Find where the given text appears and provide that cell's center as (X, Y) coordinate. 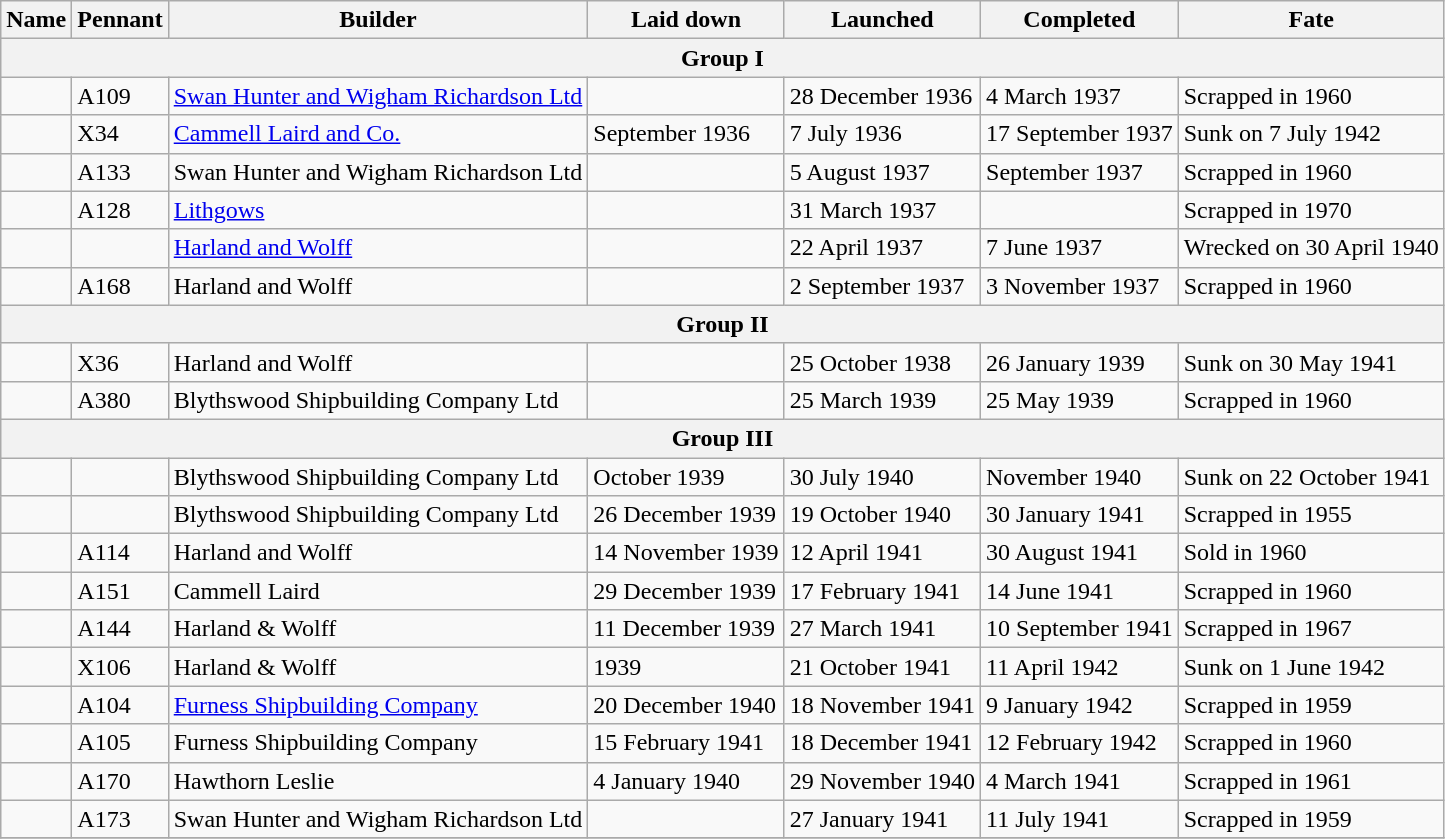
3 November 1937 (1080, 286)
30 August 1941 (1080, 553)
Group III (722, 438)
October 1939 (686, 477)
12 February 1942 (1080, 743)
Scrapped in 1961 (1311, 781)
A144 (120, 629)
A128 (120, 210)
Sunk on 7 July 1942 (1311, 134)
31 March 1937 (882, 210)
9 January 1942 (1080, 705)
5 August 1937 (882, 172)
30 January 1941 (1080, 515)
25 May 1939 (1080, 400)
4 March 1937 (1080, 96)
Cammell Laird (378, 591)
A105 (120, 743)
Sold in 1960 (1311, 553)
Pennant (120, 20)
A151 (120, 591)
7 June 1937 (1080, 248)
A173 (120, 819)
14 November 1939 (686, 553)
7 July 1936 (882, 134)
11 April 1942 (1080, 667)
18 December 1941 (882, 743)
A104 (120, 705)
11 July 1941 (1080, 819)
27 March 1941 (882, 629)
X34 (120, 134)
27 January 1941 (882, 819)
19 October 1940 (882, 515)
Laid down (686, 20)
A133 (120, 172)
26 January 1939 (1080, 362)
17 September 1937 (1080, 134)
Hawthorn Leslie (378, 781)
30 July 1940 (882, 477)
A380 (120, 400)
28 December 1936 (882, 96)
A168 (120, 286)
Completed (1080, 20)
X36 (120, 362)
Lithgows (378, 210)
4 January 1940 (686, 781)
12 April 1941 (882, 553)
25 March 1939 (882, 400)
26 December 1939 (686, 515)
1939 (686, 667)
2 September 1937 (882, 286)
A170 (120, 781)
Builder (378, 20)
22 April 1937 (882, 248)
Launched (882, 20)
X106 (120, 667)
September 1937 (1080, 172)
Fate (1311, 20)
Group II (722, 324)
November 1940 (1080, 477)
A109 (120, 96)
Group I (722, 58)
10 September 1941 (1080, 629)
Scrapped in 1955 (1311, 515)
Sunk on 30 May 1941 (1311, 362)
Scrapped in 1967 (1311, 629)
25 October 1938 (882, 362)
Sunk on 22 October 1941 (1311, 477)
29 November 1940 (882, 781)
4 March 1941 (1080, 781)
21 October 1941 (882, 667)
Name (36, 20)
20 December 1940 (686, 705)
18 November 1941 (882, 705)
September 1936 (686, 134)
Cammell Laird and Co. (378, 134)
Sunk on 1 June 1942 (1311, 667)
11 December 1939 (686, 629)
15 February 1941 (686, 743)
17 February 1941 (882, 591)
29 December 1939 (686, 591)
14 June 1941 (1080, 591)
A114 (120, 553)
Wrecked on 30 April 1940 (1311, 248)
Scrapped in 1970 (1311, 210)
